Find where the given text appears and provide that cell's center as (x, y) coordinate. 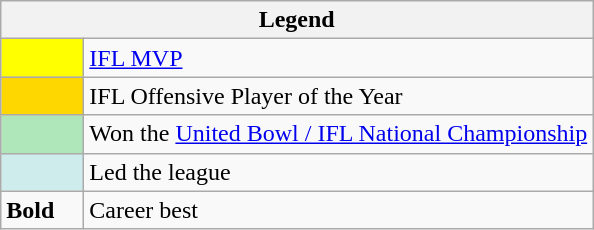
Legend (297, 20)
IFL Offensive Player of the Year (338, 96)
Career best (338, 210)
IFL MVP (338, 58)
Bold (42, 210)
Won the United Bowl / IFL National Championship (338, 134)
Led the league (338, 172)
